Output the (x, y) coordinate of the center of the cell containing the given text.  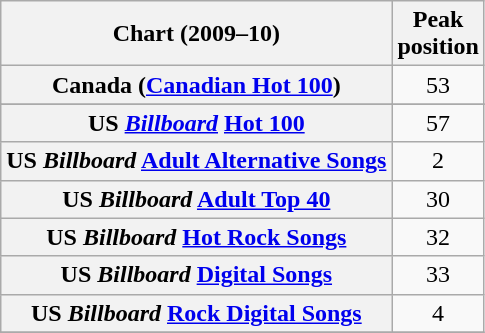
4 (438, 313)
US Billboard Hot Rock Songs (196, 237)
32 (438, 237)
53 (438, 85)
2 (438, 161)
30 (438, 199)
US Billboard Adult Top 40 (196, 199)
US Billboard Adult Alternative Songs (196, 161)
US Billboard Digital Songs (196, 275)
US Billboard Hot 100 (196, 123)
Canada (Canadian Hot 100) (196, 85)
US Billboard Rock Digital Songs (196, 313)
33 (438, 275)
Peakposition (438, 34)
57 (438, 123)
Chart (2009–10) (196, 34)
